Return the [X, Y] coordinate for the center point of the cell that contains the specified text.  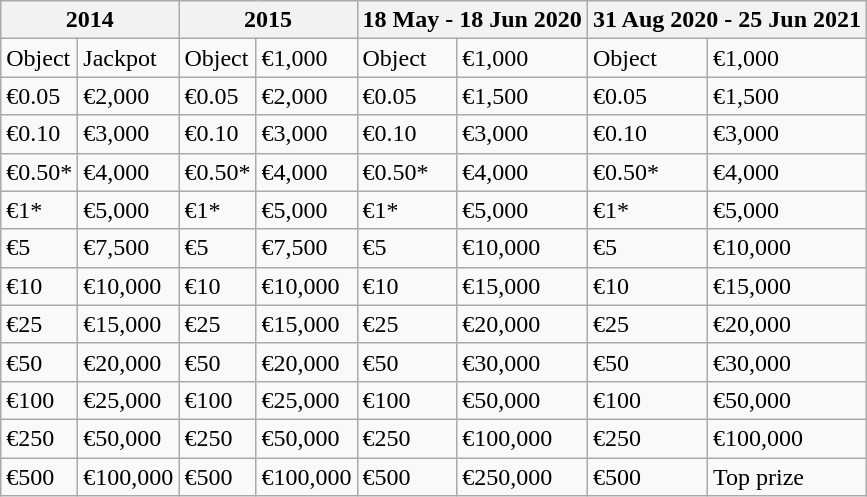
31 Aug 2020 - 25 Jun 2021 [726, 20]
18 May - 18 Jun 2020 [472, 20]
€250,000 [522, 477]
2014 [90, 20]
Top prize [788, 477]
Jackpot [128, 58]
2015 [268, 20]
